Output the (x, y) coordinate of the center of the cell containing the given text.  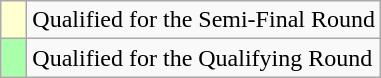
Qualified for the Qualifying Round (204, 58)
Qualified for the Semi-Final Round (204, 20)
